From the cell containing the given text, extract its center point as [X, Y] coordinate. 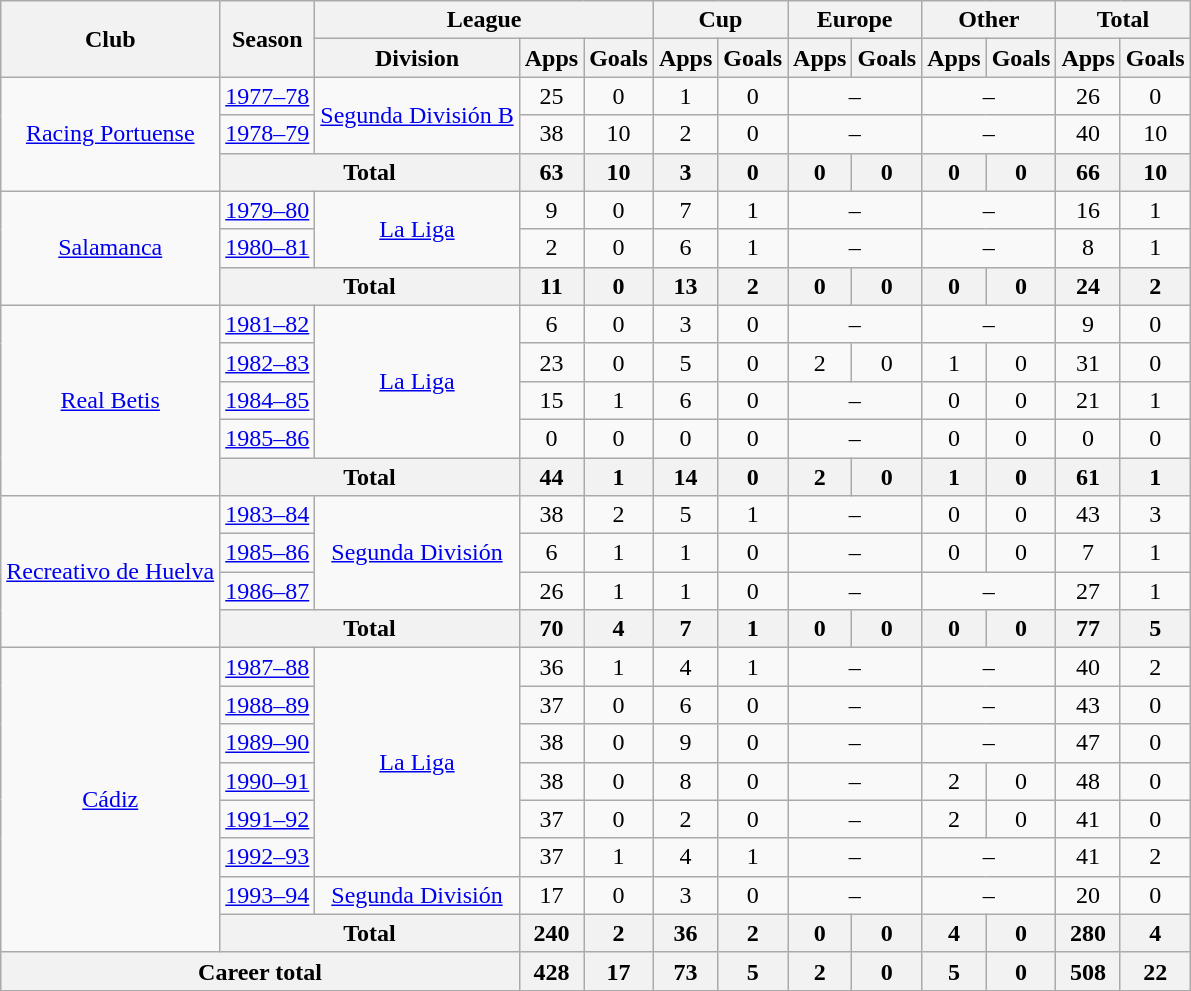
280 [1088, 933]
1989–90 [268, 743]
Salamanca [110, 248]
1979–80 [268, 210]
1983–84 [268, 515]
24 [1088, 286]
1991–92 [268, 819]
Season [268, 39]
1993–94 [268, 895]
47 [1088, 743]
22 [1155, 971]
Recreativo de Huelva [110, 572]
Real Betis [110, 400]
1980–81 [268, 248]
1988–89 [268, 705]
44 [551, 477]
Segunda División B [417, 115]
Racing Portuense [110, 134]
11 [551, 286]
13 [685, 286]
16 [1088, 210]
Europe [855, 20]
25 [551, 96]
Club [110, 39]
14 [685, 477]
1982–83 [268, 362]
77 [1088, 629]
31 [1088, 362]
1986–87 [268, 591]
240 [551, 933]
1978–79 [268, 134]
70 [551, 629]
1984–85 [268, 400]
73 [685, 971]
61 [1088, 477]
Cádiz [110, 800]
66 [1088, 172]
Division [417, 58]
23 [551, 362]
20 [1088, 895]
1992–93 [268, 857]
428 [551, 971]
48 [1088, 781]
1987–88 [268, 667]
Career total [260, 971]
1990–91 [268, 781]
Cup [720, 20]
Other [989, 20]
508 [1088, 971]
27 [1088, 591]
63 [551, 172]
21 [1088, 400]
15 [551, 400]
League [484, 20]
1981–82 [268, 324]
1977–78 [268, 96]
